Search for the cell housing the specified text and yield its (x, y) center coordinate. 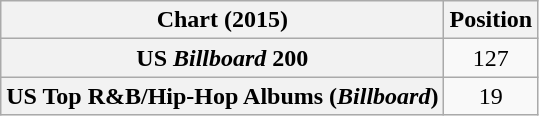
19 (491, 96)
US Billboard 200 (222, 58)
Position (491, 20)
127 (491, 58)
US Top R&B/Hip-Hop Albums (Billboard) (222, 96)
Chart (2015) (222, 20)
